Scan for the cell matching the given text and deliver its (X, Y) coordinate at center. 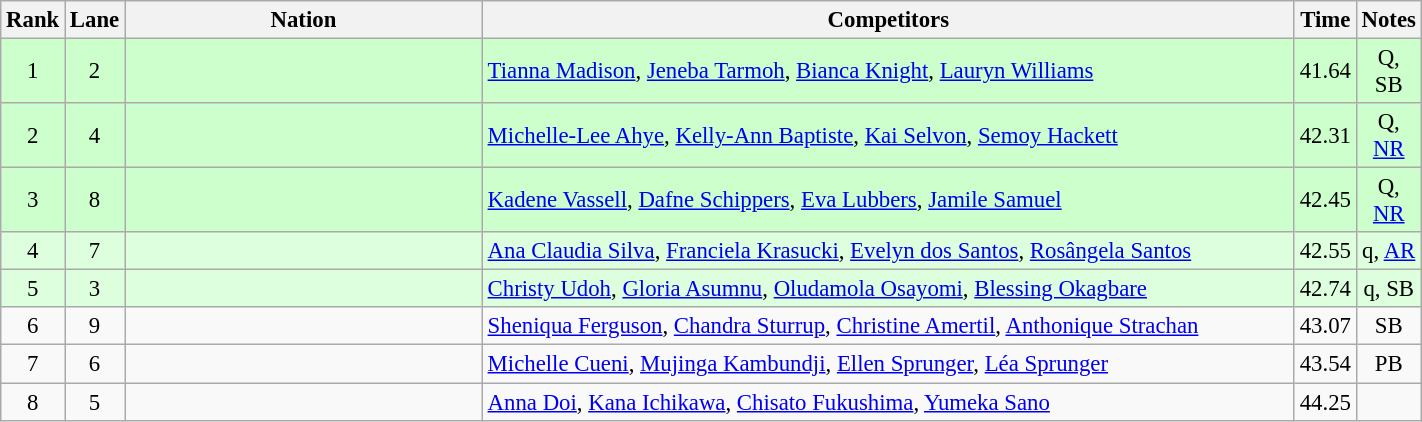
Ana Claudia Silva, Franciela Krasucki, Evelyn dos Santos, Rosângela Santos (888, 251)
Tianna Madison, Jeneba Tarmoh, Bianca Knight, Lauryn Williams (888, 72)
42.45 (1325, 200)
Nation (304, 20)
Lane (95, 20)
Notes (1388, 20)
41.64 (1325, 72)
SB (1388, 327)
Michelle Cueni, Mujinga Kambundji, Ellen Sprunger, Léa Sprunger (888, 364)
42.31 (1325, 136)
Anna Doi, Kana Ichikawa, Chisato Fukushima, Yumeka Sano (888, 402)
42.74 (1325, 289)
Sheniqua Ferguson, Chandra Sturrup, Christine Amertil, Anthonique Strachan (888, 327)
Competitors (888, 20)
1 (33, 72)
q, AR (1388, 251)
9 (95, 327)
42.55 (1325, 251)
Michelle-Lee Ahye, Kelly-Ann Baptiste, Kai Selvon, Semoy Hackett (888, 136)
q, SB (1388, 289)
Time (1325, 20)
PB (1388, 364)
Rank (33, 20)
Q, SB (1388, 72)
44.25 (1325, 402)
Kadene Vassell, Dafne Schippers, Eva Lubbers, Jamile Samuel (888, 200)
43.07 (1325, 327)
Christy Udoh, Gloria Asumnu, Oludamola Osayomi, Blessing Okagbare (888, 289)
43.54 (1325, 364)
